Determine the (x, y) coordinate at the center of the cell enclosing the given text.  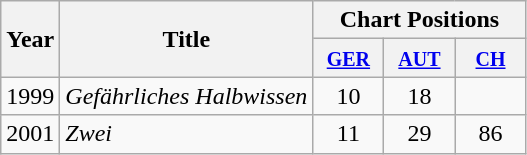
11 (348, 134)
1999 (30, 96)
2001 (30, 134)
Title (186, 39)
CH (490, 58)
GER (348, 58)
Year (30, 39)
Zwei (186, 134)
29 (420, 134)
86 (490, 134)
10 (348, 96)
18 (420, 96)
AUT (420, 58)
Chart Positions (420, 20)
Gefährliches Halbwissen (186, 96)
